Locate the cell with the specified text and output its (x, y) center coordinate. 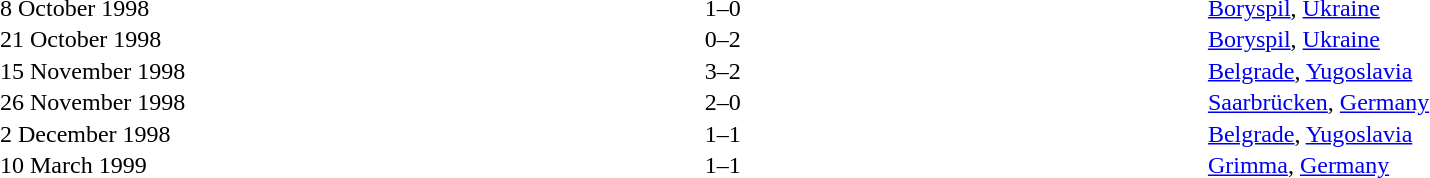
0–2 (723, 39)
2–0 (723, 103)
3–2 (723, 71)
1–1 (723, 134)
